Return [X, Y] of the center of cell containing provided text 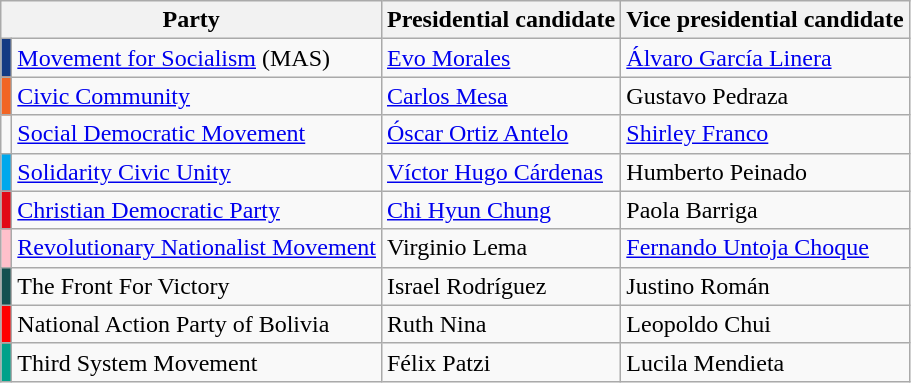
Paola Barriga [765, 210]
Revolutionary Nationalist Movement [197, 248]
Carlos Mesa [500, 96]
Solidarity Civic Unity [197, 172]
Vice presidential candidate [765, 20]
National Action Party of Bolivia [197, 324]
Presidential candidate [500, 20]
Christian Democratic Party [197, 210]
Justino Román [765, 286]
Israel Rodríguez [500, 286]
Lucila Mendieta [765, 362]
Civic Community [197, 96]
Álvaro García Linera [765, 58]
The Front For Victory [197, 286]
Evo Morales [500, 58]
Fernando Untoja Choque [765, 248]
Chi Hyun Chung [500, 210]
Félix Patzi [500, 362]
Ruth Nina [500, 324]
Third System Movement [197, 362]
Movement for Socialism (MAS) [197, 58]
Party [192, 20]
Humberto Peinado [765, 172]
Virginio Lema [500, 248]
Víctor Hugo Cárdenas [500, 172]
Social Democratic Movement [197, 134]
Óscar Ortiz Antelo [500, 134]
Shirley Franco [765, 134]
Gustavo Pedraza [765, 96]
Leopoldo Chui [765, 324]
